For the text-containing cell, return its midpoint in [X, Y] coordinate format. 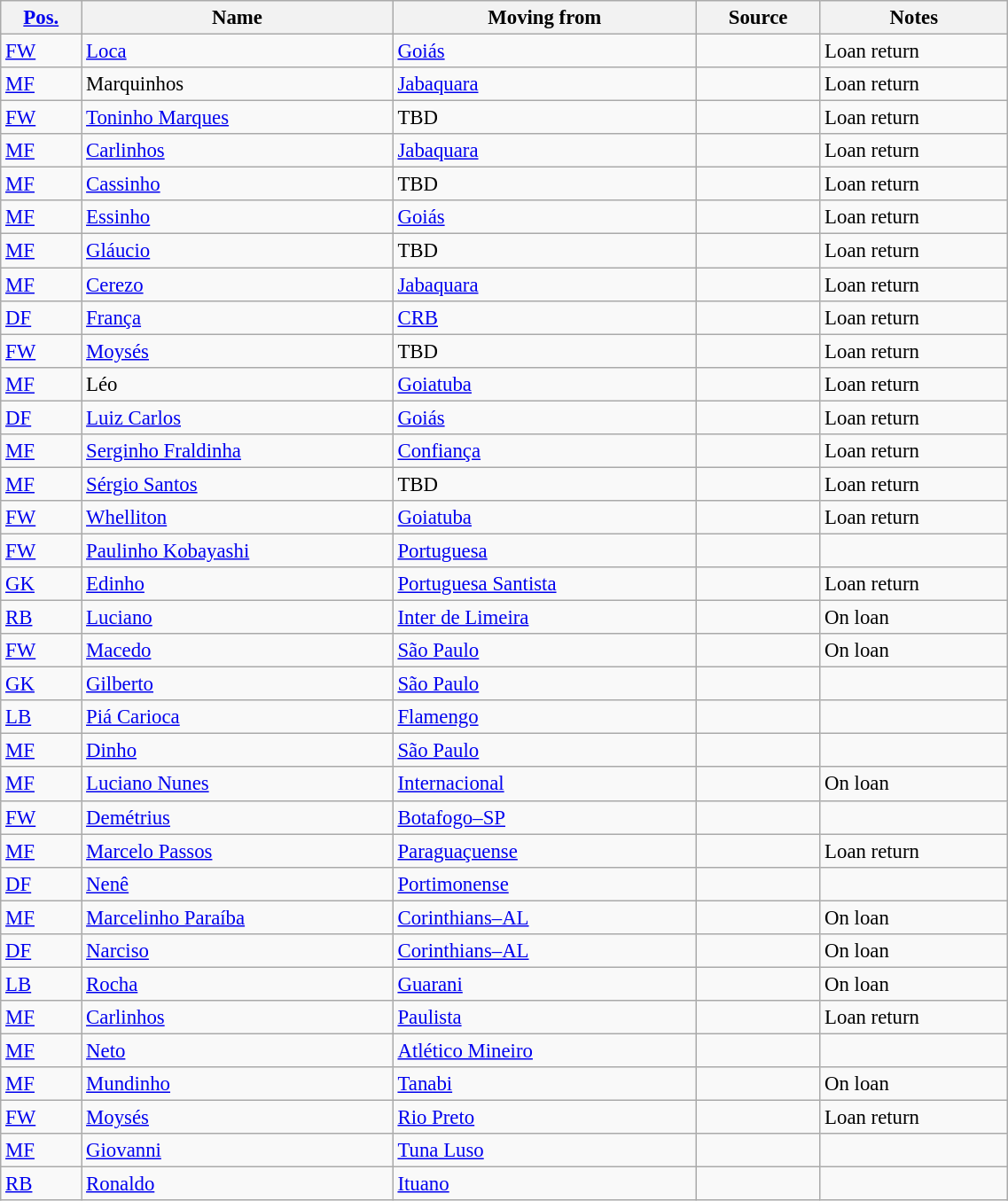
Edinho [238, 584]
Piá Carioca [238, 717]
Cassinho [238, 184]
Toninho Marques [238, 118]
Narciso [238, 951]
Cerezo [238, 285]
Mundinho [238, 1084]
Portuguesa Santista [544, 584]
Ronaldo [238, 1184]
Rocha [238, 984]
CRB [544, 317]
Notes [914, 18]
Moving from [544, 18]
Giovanni [238, 1150]
Marquinhos [238, 84]
Rio Preto [544, 1118]
Paulista [544, 1018]
Atlético Mineiro [544, 1050]
Ituano [544, 1184]
Marcelo Passos [238, 851]
Whelliton [238, 518]
Luciano [238, 618]
Source [757, 18]
Macedo [238, 651]
Loca [238, 51]
Nenê [238, 884]
Name [238, 18]
Paraguaçuense [544, 851]
Pos. [41, 18]
Essinho [238, 217]
Sérgio Santos [238, 484]
Internacional [544, 784]
Demétrius [238, 817]
Tuna Luso [544, 1150]
França [238, 317]
Confiança [544, 451]
Portimonense [544, 884]
Portuguesa [544, 550]
Dinho [238, 751]
Marcelinho Paraíba [238, 917]
Neto [238, 1050]
Serginho Fraldinha [238, 451]
Botafogo–SP [544, 817]
Tanabi [544, 1084]
Gláucio [238, 251]
Léo [238, 384]
Flamengo [544, 717]
Paulinho Kobayashi [238, 550]
Guarani [544, 984]
Gilberto [238, 684]
Luciano Nunes [238, 784]
Luiz Carlos [238, 417]
Inter de Limeira [544, 618]
